Search for the cell housing the specified text and yield its (x, y) center coordinate. 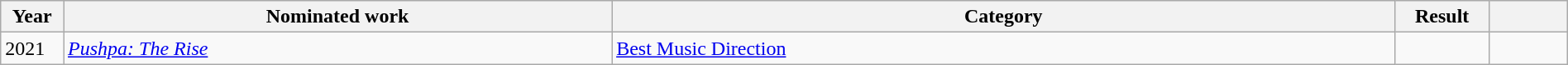
Pushpa: The Rise (337, 48)
Year (32, 17)
Result (1442, 17)
2021 (32, 48)
Nominated work (337, 17)
Best Music Direction (1004, 48)
Category (1004, 17)
